Output the [X, Y] coordinate of the center of the cell containing the given text.  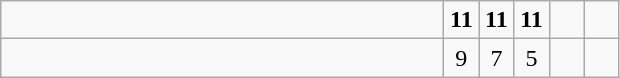
7 [496, 58]
9 [462, 58]
5 [532, 58]
